Locate the cell with the specified text and output its [x, y] center coordinate. 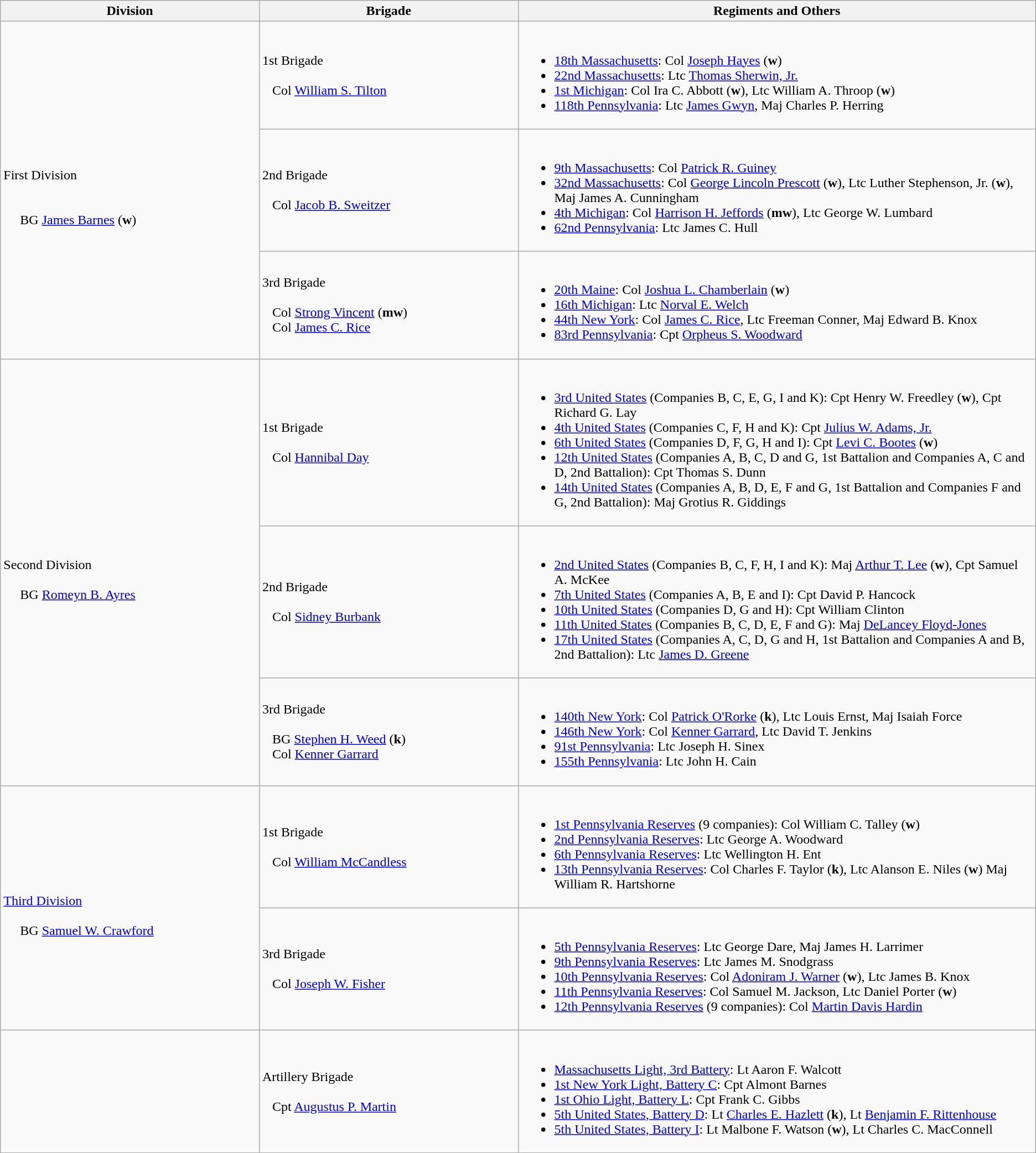
First Division BG James Barnes (w) [130, 190]
1st Brigade Col Hannibal Day [388, 442]
1st Brigade Col William S. Tilton [388, 75]
Brigade [388, 11]
Third Division BG Samuel W. Crawford [130, 908]
1st Brigade Col William McCandless [388, 847]
Artillery Brigade Cpt Augustus P. Martin [388, 1092]
3rd Brigade Col Strong Vincent (mw) Col James C. Rice [388, 305]
2nd Brigade Col Jacob B. Sweitzer [388, 190]
Division [130, 11]
2nd Brigade Col Sidney Burbank [388, 602]
3rd Brigade BG Stephen H. Weed (k) Col Kenner Garrard [388, 732]
3rd Brigade Col Joseph W. Fisher [388, 969]
Second Division BG Romeyn B. Ayres [130, 572]
Regiments and Others [777, 11]
